For the text-containing cell, return its midpoint in (X, Y) coordinate format. 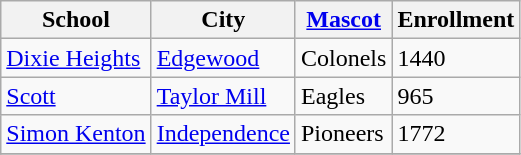
Dixie Heights (76, 58)
Eagles (343, 96)
Pioneers (343, 134)
965 (456, 96)
Simon Kenton (76, 134)
Enrollment (456, 20)
City (223, 20)
Independence (223, 134)
Edgewood (223, 58)
Mascot (343, 20)
Scott (76, 96)
School (76, 20)
Colonels (343, 58)
1440 (456, 58)
Taylor Mill (223, 96)
1772 (456, 134)
